Capture the cell that displays the provided text and extract its (X, Y) central coordinate. 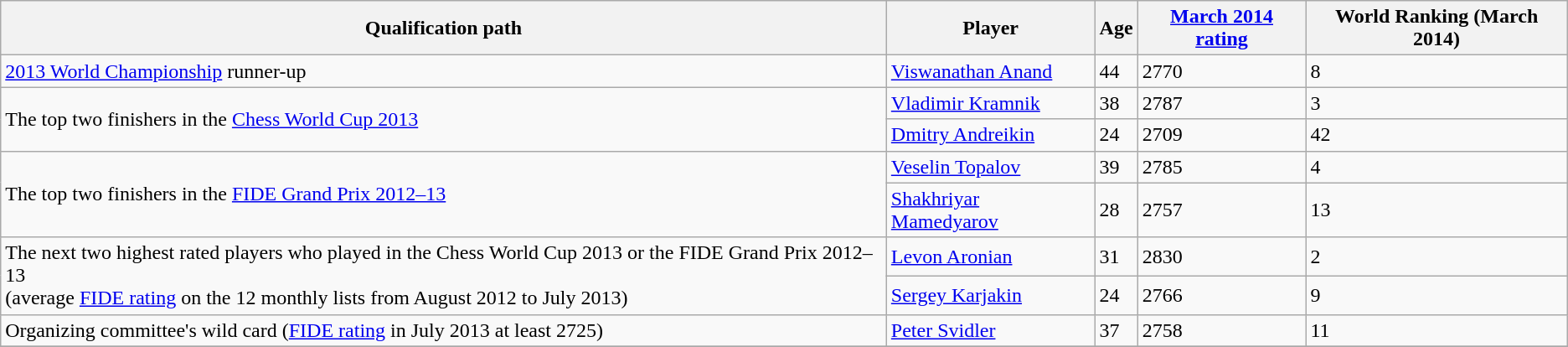
Viswanathan Anand (990, 71)
Organizing committee's wild card (FIDE rating in July 2013 at least 2725) (444, 330)
Peter Svidler (990, 330)
Vladimir Kramnik (990, 103)
28 (1116, 210)
The top two finishers in the FIDE Grand Prix 2012–13 (444, 194)
Qualification path (444, 28)
37 (1116, 330)
4 (1436, 167)
Dmitry Andreikin (990, 135)
2 (1436, 256)
9 (1436, 295)
38 (1116, 103)
Age (1116, 28)
2709 (1221, 135)
2766 (1221, 295)
11 (1436, 330)
The top two finishers in the Chess World Cup 2013 (444, 119)
2757 (1221, 210)
2770 (1221, 71)
44 (1116, 71)
31 (1116, 256)
13 (1436, 210)
Shakhriyar Mamedyarov (990, 210)
Sergey Karjakin (990, 295)
39 (1116, 167)
42 (1436, 135)
World Ranking (March 2014) (1436, 28)
Player (990, 28)
March 2014 rating (1221, 28)
3 (1436, 103)
2830 (1221, 256)
2758 (1221, 330)
2013 World Championship runner-up (444, 71)
2787 (1221, 103)
2785 (1221, 167)
Veselin Topalov (990, 167)
Levon Aronian (990, 256)
8 (1436, 71)
